For the text-containing cell, return its midpoint in (X, Y) coordinate format. 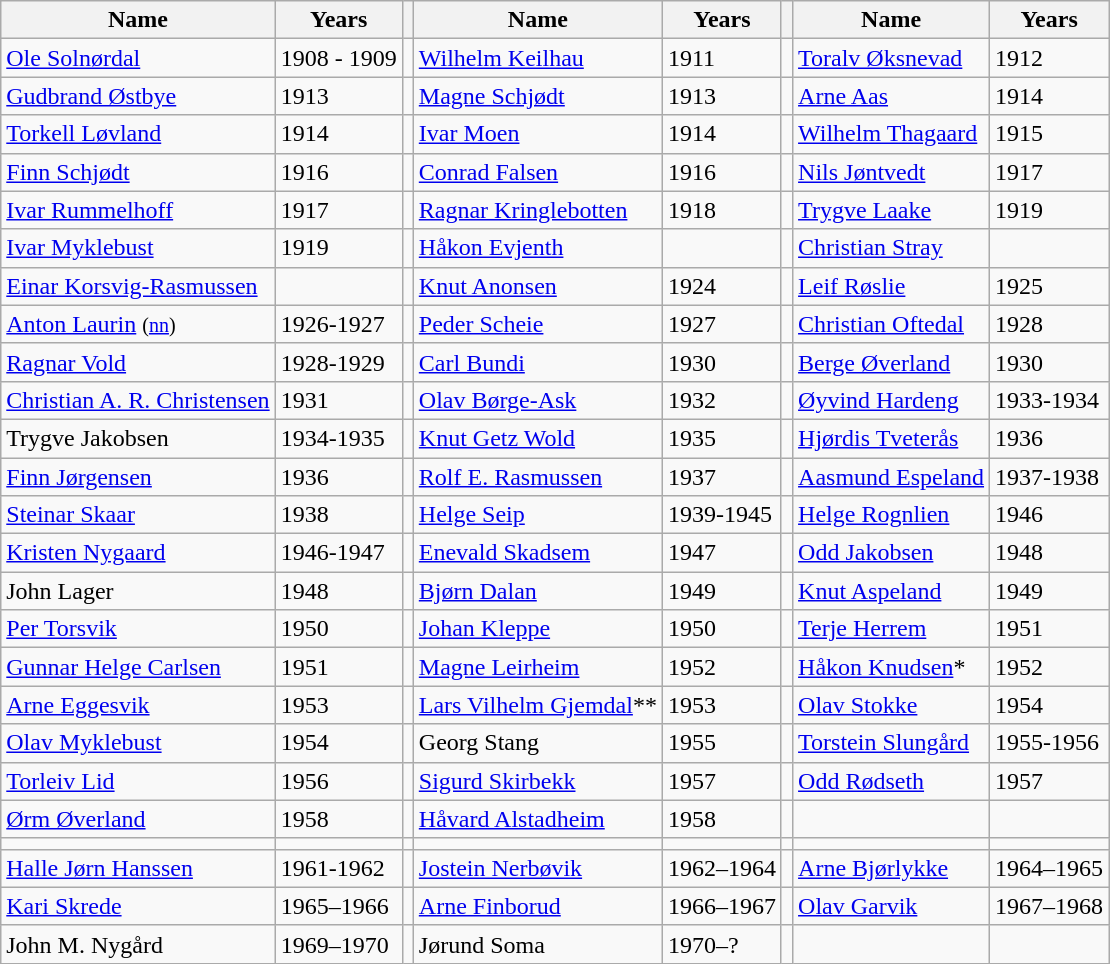
Christian A. R. Christensen (138, 400)
1937 (722, 477)
Wilhelm Keilhau (538, 58)
Rolf E. Rasmussen (538, 477)
Per Torsvik (138, 629)
Ole Solnørdal (138, 58)
Steinar Skaar (138, 515)
1932 (722, 400)
1928-1929 (338, 362)
1939-1945 (722, 515)
Magne Schjødt (538, 96)
Carl Bundi (538, 362)
1956 (338, 781)
Nils Jøntvedt (892, 172)
1918 (722, 210)
1908 - 1909 (338, 58)
1955-1956 (1050, 743)
1931 (338, 400)
1937-1938 (1050, 477)
1955 (722, 743)
Einar Korsvig-Rasmussen (138, 286)
Arne Finborud (538, 906)
Ørm Øverland (138, 819)
Peder Scheie (538, 324)
Leif Røslie (892, 286)
1966–1967 (722, 906)
Torstein Slungård (892, 743)
Lars Vilhelm Gjemdal** (538, 705)
1965–1966 (338, 906)
Kari Skrede (138, 906)
1928 (1050, 324)
Aasmund Espeland (892, 477)
Olav Garvik (892, 906)
1925 (1050, 286)
1924 (722, 286)
Jostein Nerbøvik (538, 868)
1933-1934 (1050, 400)
Gunnar Helge Carlsen (138, 667)
1938 (338, 515)
1967–1968 (1050, 906)
Berge Øverland (892, 362)
Christian Stray (892, 248)
Toralv Øksnevad (892, 58)
Johan Kleppe (538, 629)
Helge Seip (538, 515)
Helge Rognlien (892, 515)
Halle Jørn Hanssen (138, 868)
Torleiv Lid (138, 781)
Håvard Alstadheim (538, 819)
Enevald Skadsem (538, 553)
1915 (1050, 134)
Odd Jakobsen (892, 553)
Arne Aas (892, 96)
Ivar Moen (538, 134)
1926-1927 (338, 324)
Conrad Falsen (538, 172)
Olav Børge-Ask (538, 400)
1970–? (722, 944)
1935 (722, 438)
Kristen Nygaard (138, 553)
Olav Stokke (892, 705)
John M. Nygård (138, 944)
Knut Anonsen (538, 286)
1911 (722, 58)
Magne Leirheim (538, 667)
Christian Oftedal (892, 324)
1946-1947 (338, 553)
1969–1970 (338, 944)
Øyvind Hardeng (892, 400)
1964–1965 (1050, 868)
Håkon Evjenth (538, 248)
1962–1964 (722, 868)
Ivar Myklebust (138, 248)
Odd Rødseth (892, 781)
Trygve Jakobsen (138, 438)
Finn Jørgensen (138, 477)
Torkell Løvland (138, 134)
Trygve Laake (892, 210)
Hjørdis Tveterås (892, 438)
Terje Herrem (892, 629)
Ragnar Kringlebotten (538, 210)
Ragnar Vold (138, 362)
Anton Laurin (nn) (138, 324)
John Lager (138, 591)
Knut Getz Wold (538, 438)
Arne Bjørlykke (892, 868)
Sigurd Skirbekk (538, 781)
Håkon Knudsen* (892, 667)
Ivar Rummelhoff (138, 210)
Finn Schjødt (138, 172)
Georg Stang (538, 743)
Bjørn Dalan (538, 591)
Gudbrand Østbye (138, 96)
1947 (722, 553)
Knut Aspeland (892, 591)
1927 (722, 324)
Olav Myklebust (138, 743)
Jørund Soma (538, 944)
1934-1935 (338, 438)
Wilhelm Thagaard (892, 134)
1946 (1050, 515)
1912 (1050, 58)
Arne Eggesvik (138, 705)
1961-1962 (338, 868)
